Determine the (x, y) coordinate at the center of the cell enclosing the given text.  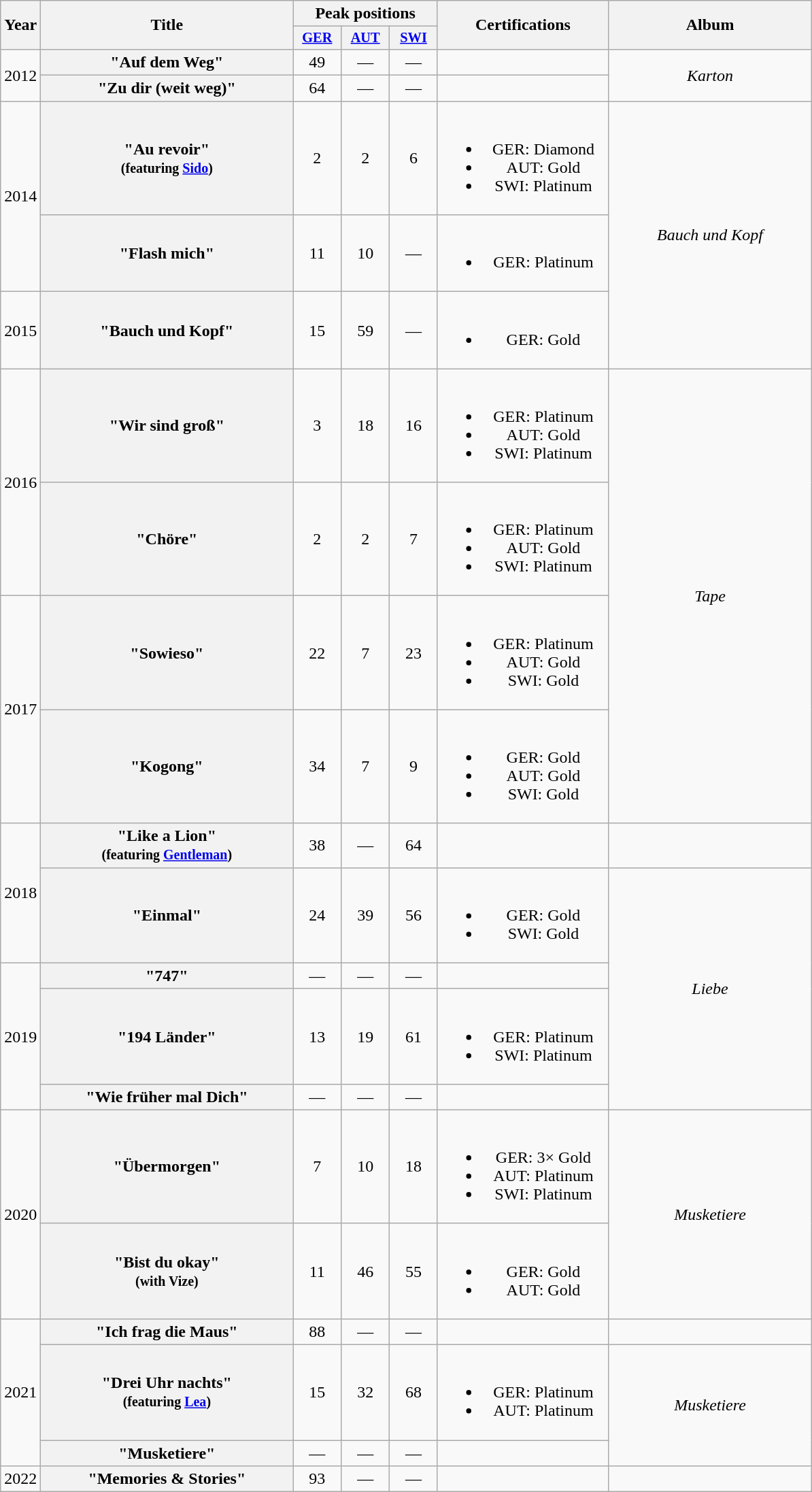
"Bauch und Kopf" (167, 331)
"Bist du okay"(with Vize) (167, 1271)
49 (317, 62)
Certifications (522, 25)
GER: PlatinumAUT: Platinum (522, 1393)
GER: 3× GoldAUT: PlatinumSWI: Platinum (522, 1166)
"Flash mich" (167, 253)
32 (366, 1393)
2018 (20, 893)
2016 (20, 482)
16 (413, 426)
2019 (20, 1036)
2014 (20, 197)
38 (317, 845)
"747" (167, 976)
"Memories & Stories" (167, 1479)
Album (710, 25)
"Chöre" (167, 539)
GER: PlatinumAUT: GoldSWI: Gold (522, 653)
Karton (710, 75)
22 (317, 653)
39 (366, 915)
Tape (710, 596)
24 (317, 915)
"Au revoir"(featuring Sido) (167, 158)
2015 (20, 331)
GER: PlatinumSWI: Platinum (522, 1036)
2022 (20, 1479)
"Kogong" (167, 766)
Peak positions (366, 14)
"Auf dem Weg" (167, 62)
Liebe (710, 989)
"Übermorgen" (167, 1166)
2021 (20, 1392)
3 (317, 426)
2020 (20, 1214)
61 (413, 1036)
2012 (20, 75)
Year (20, 25)
93 (317, 1479)
59 (366, 331)
9 (413, 766)
GER: GoldSWI: Gold (522, 915)
Title (167, 25)
GER: GoldAUT: GoldSWI: Gold (522, 766)
6 (413, 158)
"Wie früher mal Dich" (167, 1097)
34 (317, 766)
AUT (366, 38)
Bauch und Kopf (710, 235)
"Sowieso" (167, 653)
68 (413, 1393)
13 (317, 1036)
88 (317, 1331)
"Drei Uhr nachts"(featuring Lea) (167, 1393)
55 (413, 1271)
"Wir sind groß" (167, 426)
46 (366, 1271)
"194 Länder" (167, 1036)
"Musketiere" (167, 1453)
GER: Platinum (522, 253)
"Ich frag die Maus" (167, 1331)
"Like a Lion"(featuring Gentleman) (167, 845)
GER: Gold (522, 331)
GER: GoldAUT: Gold (522, 1271)
GER: DiamondAUT: GoldSWI: Platinum (522, 158)
SWI (413, 38)
2017 (20, 710)
"Einmal" (167, 915)
"Zu dir (weit weg)" (167, 88)
19 (366, 1036)
GER (317, 38)
56 (413, 915)
23 (413, 653)
